Extract the [X, Y] coordinate from the center of the cell holding the provided text.  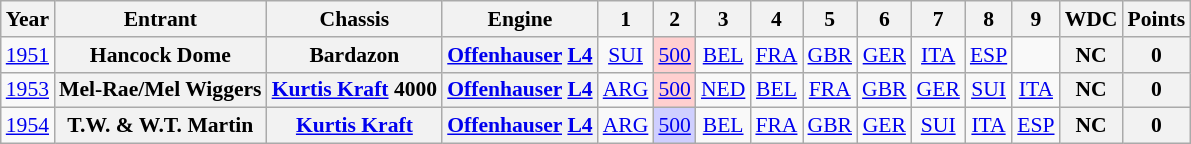
Kurtis Kraft 4000 [355, 90]
Mel-Rae/Mel Wiggers [160, 90]
Chassis [355, 19]
5 [830, 19]
WDC [1092, 19]
Hancock Dome [160, 55]
Bardazon [355, 55]
NED [723, 90]
1953 [28, 90]
3 [723, 19]
1951 [28, 55]
9 [1036, 19]
Points [1156, 19]
Year [28, 19]
8 [988, 19]
1 [626, 19]
Kurtis Kraft [355, 126]
4 [776, 19]
T.W. & W.T. Martin [160, 126]
1954 [28, 126]
Engine [520, 19]
Entrant [160, 19]
6 [884, 19]
7 [938, 19]
2 [674, 19]
